Identify which cell holds the provided text, then report its (X, Y) central coordinate. 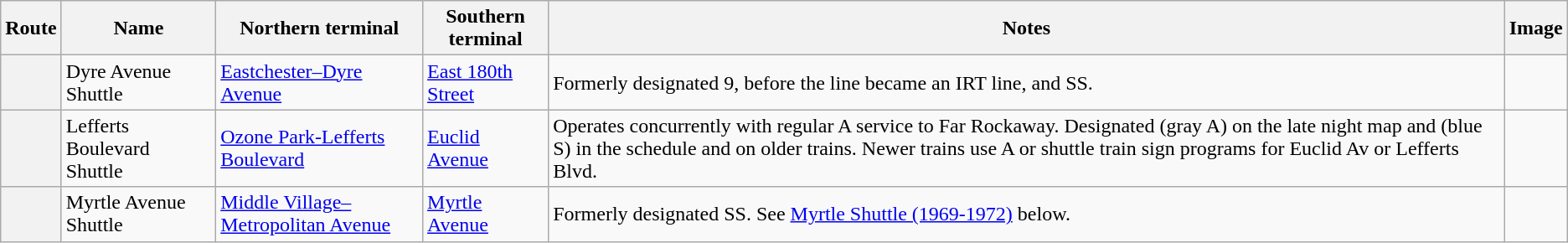
Notes (1027, 28)
Dyre Avenue Shuttle (139, 82)
Myrtle Avenue (486, 215)
Image (1536, 28)
Northern terminal (320, 28)
Formerly designated SS. See Myrtle Shuttle (1969-1972) below. (1027, 215)
Southern terminal (486, 28)
Eastchester–Dyre Avenue (320, 82)
East 180th Street (486, 82)
Name (139, 28)
Middle Village–Metropolitan Avenue (320, 215)
Route (31, 28)
Formerly designated 9, before the line became an IRT line, and SS. (1027, 82)
Euclid Avenue (486, 148)
Lefferts Boulevard Shuttle (139, 148)
Myrtle Avenue Shuttle (139, 215)
Ozone Park-Lefferts Boulevard (320, 148)
